Capture the cell that displays the provided text and extract its [x, y] central coordinate. 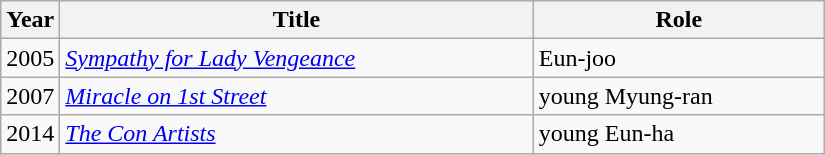
The Con Artists [296, 134]
2005 [30, 58]
Eun-joo [678, 58]
Year [30, 20]
Role [678, 20]
Sympathy for Lady Vengeance [296, 58]
2014 [30, 134]
2007 [30, 96]
Title [296, 20]
young Myung-ran [678, 96]
Miracle on 1st Street [296, 96]
young Eun-ha [678, 134]
